Identify which cell holds the provided text, then report its [x, y] central coordinate. 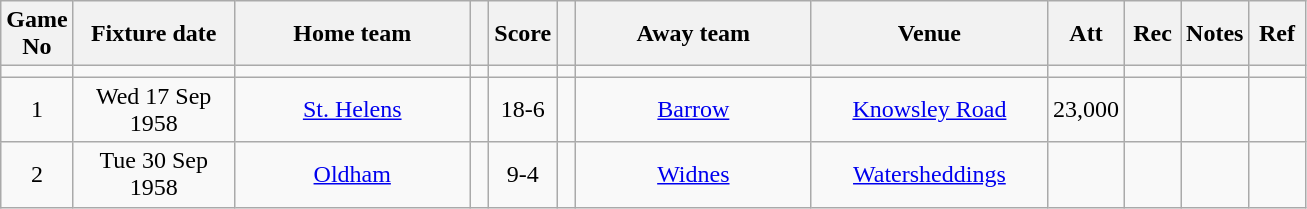
Away team [693, 34]
18-6 [523, 110]
Oldham [352, 174]
Fixture date [154, 34]
Wed 17 Sep 1958 [154, 110]
9-4 [523, 174]
Tue 30 Sep 1958 [154, 174]
Knowsley Road [929, 110]
Ref [1277, 34]
Barrow [693, 110]
Score [523, 34]
Notes [1215, 34]
Venue [929, 34]
Home team [352, 34]
Rec [1153, 34]
23,000 [1086, 110]
Watersheddings [929, 174]
Att [1086, 34]
Game No [37, 34]
St. Helens [352, 110]
2 [37, 174]
1 [37, 110]
Widnes [693, 174]
